Detect which cell encompasses the target text, then output its (x, y) center coordinate. 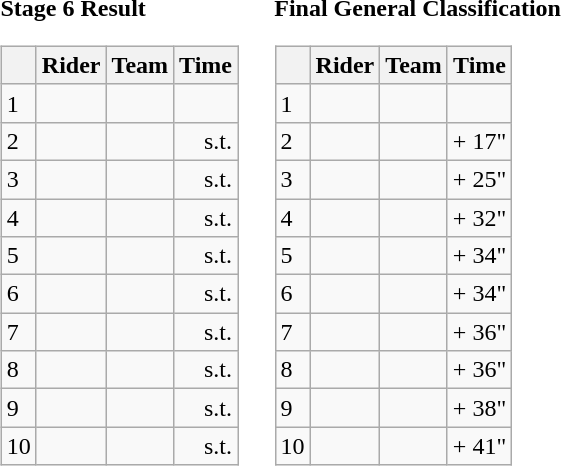
+ 32" (479, 217)
+ 41" (479, 446)
+ 25" (479, 179)
+ 17" (479, 141)
+ 38" (479, 408)
